Provide the [X, Y] coordinate of the cell's center where the given text is located.  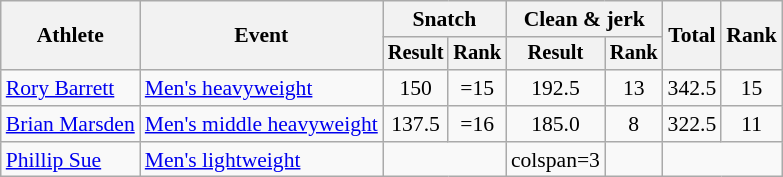
15 [752, 88]
=15 [477, 88]
Men's heavyweight [262, 88]
Event [262, 36]
342.5 [692, 88]
Total [692, 36]
Snatch [444, 19]
185.0 [556, 124]
8 [634, 124]
Men's middle heavyweight [262, 124]
13 [634, 88]
=16 [477, 124]
322.5 [692, 124]
Clean & jerk [584, 19]
Rory Barrett [70, 88]
192.5 [556, 88]
137.5 [416, 124]
Athlete [70, 36]
11 [752, 124]
150 [416, 88]
Brian Marsden [70, 124]
